Output the (X, Y) coordinate of the center of the cell containing the given text.  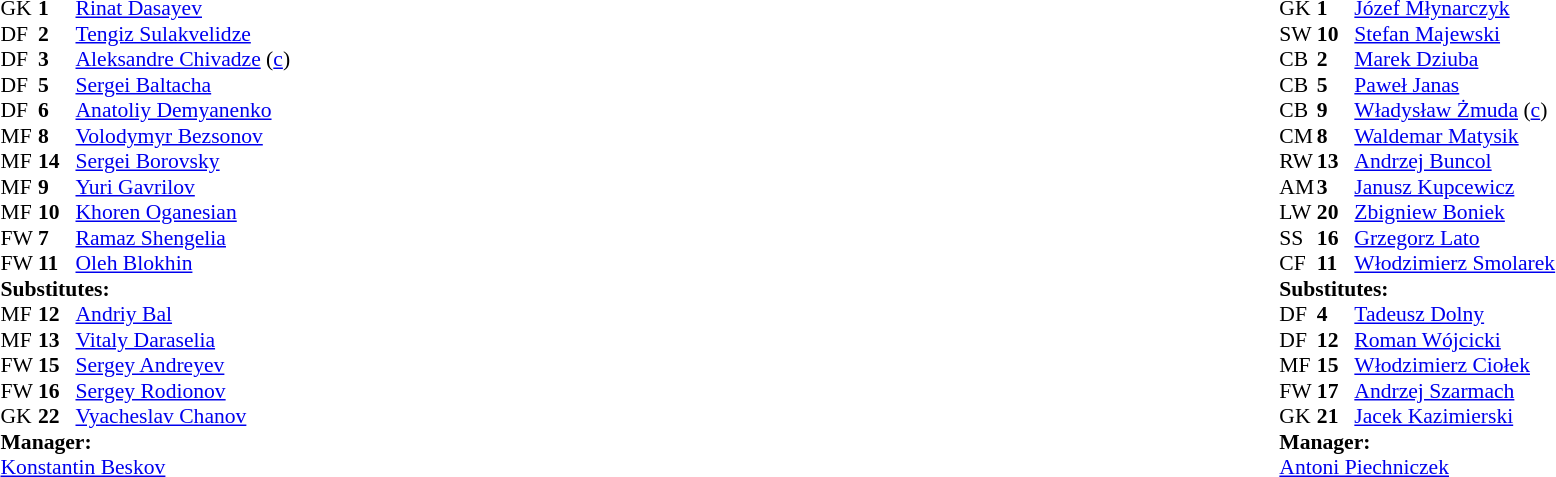
Zbigniew Boniek (1454, 213)
Sergey Andreyev (184, 365)
Marek Dziuba (1454, 59)
Andrzej Buncol (1454, 161)
Sergei Borovsky (184, 161)
Jacek Kazimierski (1454, 417)
20 (1336, 213)
7 (57, 238)
Władysław Żmuda (c) (1454, 111)
22 (57, 417)
Włodzimierz Smolarek (1454, 263)
Stefan Majewski (1454, 34)
Vitaly Daraselia (184, 340)
Andriy Bal (184, 315)
6 (57, 111)
Ramaz Shengelia (184, 238)
CF (1298, 263)
Khoren Oganesian (184, 213)
Oleh Blokhin (184, 263)
Roman Wójcicki (1454, 340)
Paweł Janas (1454, 85)
RW (1298, 161)
Aleksandre Chivadze (c) (184, 59)
Sergei Baltacha (184, 85)
AM (1298, 187)
Tengiz Sulakvelidze (184, 34)
Volodymyr Bezsonov (184, 136)
Anatoliy Demyanenko (184, 111)
14 (57, 161)
4 (1336, 315)
Vyacheslav Chanov (184, 417)
21 (1336, 417)
17 (1336, 391)
Waldemar Matysik (1454, 136)
Sergey Rodionov (184, 391)
CM (1298, 136)
Janusz Kupcewicz (1454, 187)
LW (1298, 213)
Tadeusz Dolny (1454, 315)
Włodzimierz Ciołek (1454, 365)
Yuri Gavrilov (184, 187)
Andrzej Szarmach (1454, 391)
SW (1298, 34)
SS (1298, 238)
Grzegorz Lato (1454, 238)
